Provide the (X, Y) coordinate of the cell's center where the given text is located.  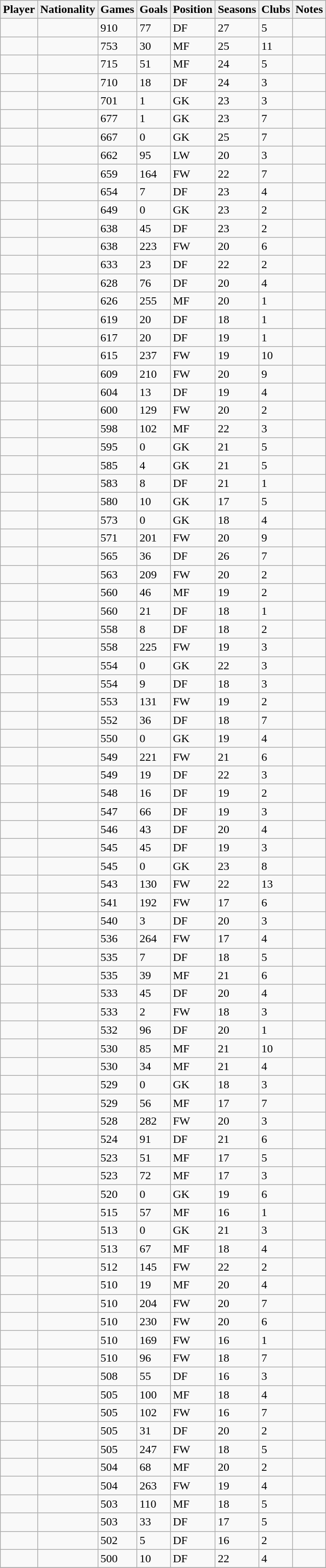
502 (117, 1540)
230 (154, 1321)
57 (154, 1212)
34 (154, 1066)
204 (154, 1303)
565 (117, 556)
628 (117, 283)
72 (154, 1176)
524 (117, 1139)
609 (117, 374)
550 (117, 738)
541 (117, 902)
11 (276, 46)
Position (193, 10)
264 (154, 939)
617 (117, 338)
255 (154, 301)
536 (117, 939)
633 (117, 265)
910 (117, 28)
753 (117, 46)
573 (117, 519)
221 (154, 756)
580 (117, 501)
223 (154, 247)
701 (117, 101)
LW (193, 155)
145 (154, 1267)
662 (117, 155)
164 (154, 173)
532 (117, 1030)
667 (117, 137)
563 (117, 575)
508 (117, 1376)
169 (154, 1340)
263 (154, 1486)
552 (117, 720)
100 (154, 1395)
56 (154, 1103)
515 (117, 1212)
512 (117, 1267)
66 (154, 812)
210 (154, 374)
247 (154, 1449)
Goals (154, 10)
237 (154, 356)
31 (154, 1431)
585 (117, 465)
595 (117, 447)
68 (154, 1467)
26 (236, 556)
548 (117, 793)
677 (117, 119)
520 (117, 1194)
715 (117, 64)
Seasons (236, 10)
583 (117, 483)
39 (154, 975)
130 (154, 884)
67 (154, 1249)
626 (117, 301)
27 (236, 28)
76 (154, 283)
95 (154, 155)
Player (19, 10)
46 (154, 593)
85 (154, 1048)
710 (117, 82)
209 (154, 575)
615 (117, 356)
540 (117, 921)
619 (117, 319)
598 (117, 429)
192 (154, 902)
546 (117, 830)
Games (117, 10)
654 (117, 192)
Clubs (276, 10)
30 (154, 46)
91 (154, 1139)
Nationality (67, 10)
553 (117, 702)
571 (117, 538)
131 (154, 702)
129 (154, 410)
528 (117, 1121)
659 (117, 173)
Notes (309, 10)
543 (117, 884)
110 (154, 1504)
43 (154, 830)
649 (117, 210)
604 (117, 392)
33 (154, 1522)
547 (117, 812)
600 (117, 410)
77 (154, 28)
225 (154, 647)
282 (154, 1121)
55 (154, 1376)
201 (154, 538)
500 (117, 1558)
